Provide the [x, y] coordinate of the cell's center where the given text is located.  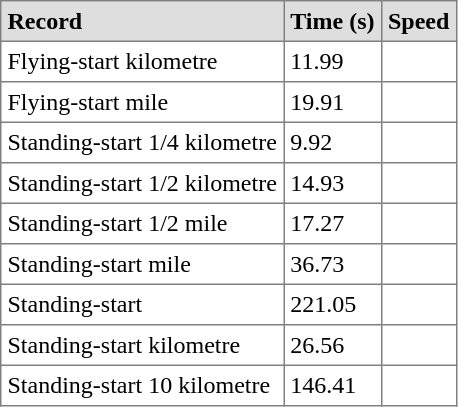
Speed [418, 21]
Standing-start 1/4 kilometre [142, 142]
Standing-start kilometre [142, 345]
14.93 [333, 183]
Time (s) [333, 21]
Standing-start 10 kilometre [142, 385]
Flying-start kilometre [142, 61]
Standing-start 1/2 mile [142, 223]
Standing-start mile [142, 264]
11.99 [333, 61]
26.56 [333, 345]
Standing-start [142, 304]
36.73 [333, 264]
146.41 [333, 385]
Standing-start 1/2 kilometre [142, 183]
Record [142, 21]
221.05 [333, 304]
9.92 [333, 142]
19.91 [333, 102]
17.27 [333, 223]
Flying-start mile [142, 102]
